Locate the cell with the specified text and output its [x, y] center coordinate. 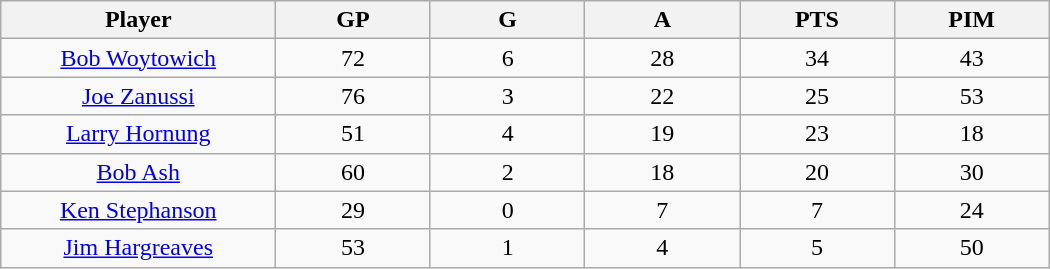
60 [354, 172]
50 [972, 248]
34 [818, 58]
3 [508, 96]
Bob Ash [138, 172]
Ken Stephanson [138, 210]
PTS [818, 20]
20 [818, 172]
Player [138, 20]
Jim Hargreaves [138, 248]
Joe Zanussi [138, 96]
29 [354, 210]
43 [972, 58]
25 [818, 96]
Larry Hornung [138, 134]
51 [354, 134]
22 [662, 96]
76 [354, 96]
6 [508, 58]
28 [662, 58]
1 [508, 248]
5 [818, 248]
72 [354, 58]
19 [662, 134]
0 [508, 210]
24 [972, 210]
G [508, 20]
Bob Woytowich [138, 58]
PIM [972, 20]
30 [972, 172]
23 [818, 134]
2 [508, 172]
A [662, 20]
GP [354, 20]
